From the cell containing the given text, extract its center point as (x, y) coordinate. 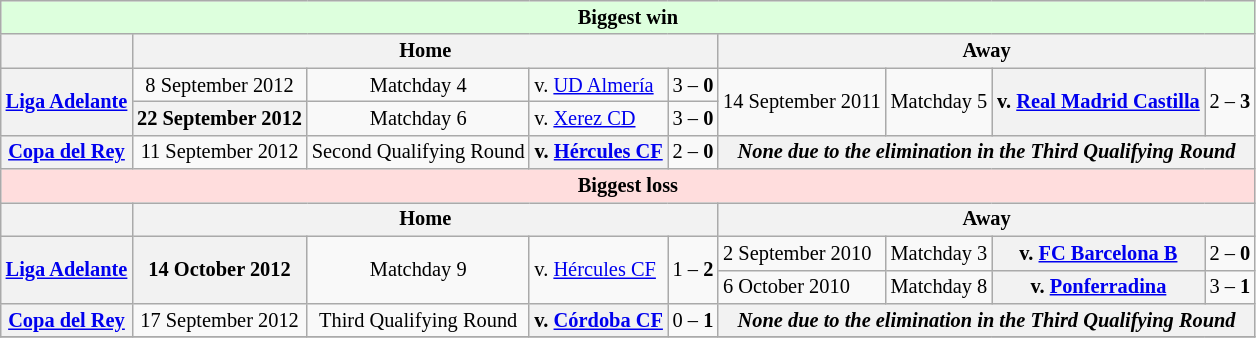
v. Real Madrid Castilla (1098, 102)
22 September 2012 (220, 118)
17 September 2012 (220, 320)
Matchday 9 (418, 270)
Matchday 5 (939, 102)
v. UD Almería (598, 85)
14 October 2012 (220, 270)
Third Qualifying Round (418, 320)
2 September 2010 (802, 253)
v. FC Barcelona B (1098, 253)
2 – 3 (1230, 102)
0 – 1 (693, 320)
3 – 1 (1230, 287)
Biggest win (628, 17)
v. Xerez CD (598, 118)
14 September 2011 (802, 102)
11 September 2012 (220, 152)
Matchday 6 (418, 118)
Matchday 3 (939, 253)
Biggest loss (628, 186)
Matchday 8 (939, 287)
v. Córdoba CF (598, 320)
8 September 2012 (220, 85)
v. Ponferradina (1098, 287)
Matchday 4 (418, 85)
1 – 2 (693, 270)
6 October 2010 (802, 287)
Second Qualifying Round (418, 152)
